Return the [x, y] coordinate for the center point of the cell that contains the specified text.  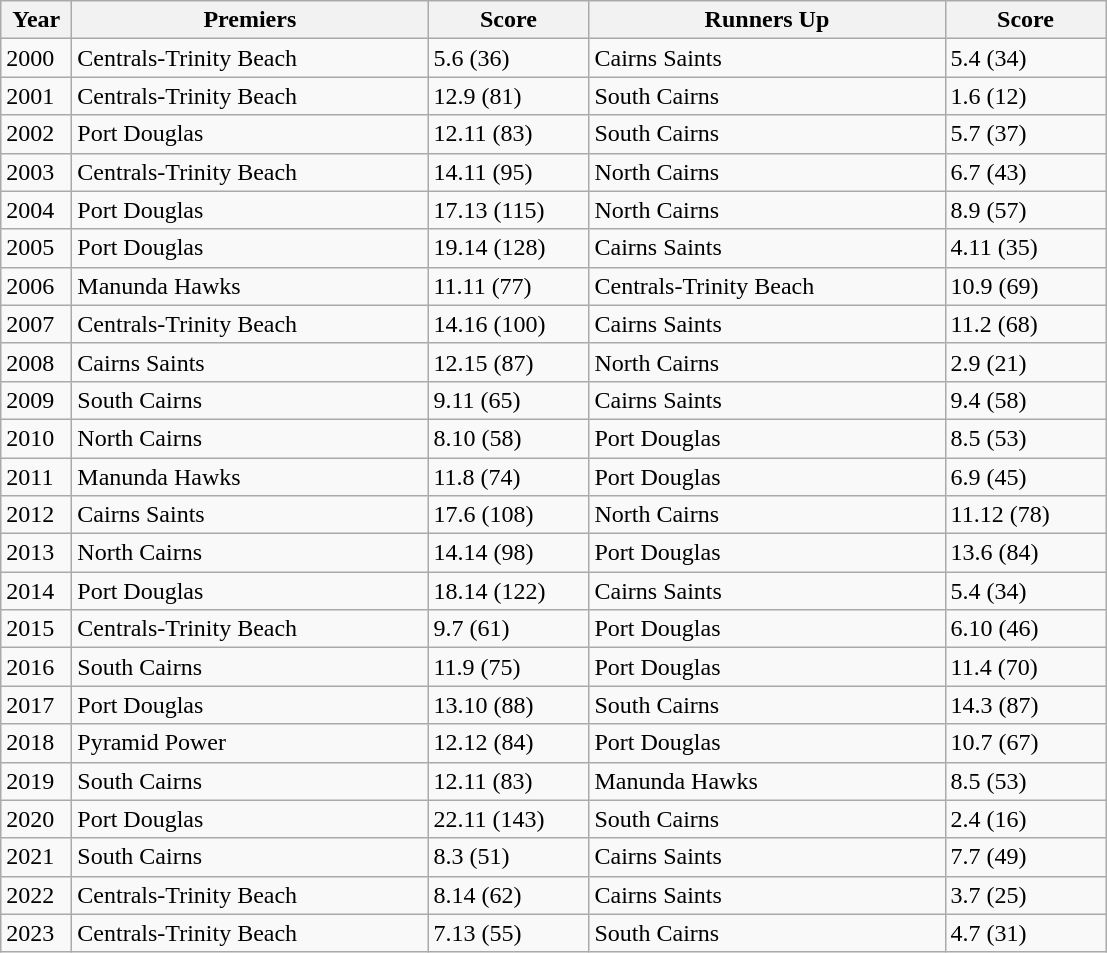
14.16 (100) [508, 324]
1.6 (12) [1026, 96]
2022 [36, 895]
12.9 (81) [508, 96]
2.9 (21) [1026, 362]
8.14 (62) [508, 895]
2011 [36, 477]
Year [36, 20]
11.4 (70) [1026, 667]
11.9 (75) [508, 667]
13.10 (88) [508, 705]
11.8 (74) [508, 477]
7.7 (49) [1026, 857]
9.4 (58) [1026, 400]
5.6 (36) [508, 58]
2004 [36, 210]
12.12 (84) [508, 743]
2015 [36, 629]
2010 [36, 438]
2019 [36, 781]
2023 [36, 933]
2003 [36, 172]
2008 [36, 362]
2.4 (16) [1026, 819]
Premiers [250, 20]
2000 [36, 58]
11.12 (78) [1026, 515]
19.14 (128) [508, 248]
13.6 (84) [1026, 553]
Runners Up [767, 20]
2006 [36, 286]
4.11 (35) [1026, 248]
2020 [36, 819]
17.6 (108) [508, 515]
2009 [36, 400]
2005 [36, 248]
6.7 (43) [1026, 172]
Pyramid Power [250, 743]
2018 [36, 743]
2007 [36, 324]
8.9 (57) [1026, 210]
7.13 (55) [508, 933]
17.13 (115) [508, 210]
2014 [36, 591]
18.14 (122) [508, 591]
14.14 (98) [508, 553]
10.9 (69) [1026, 286]
2002 [36, 134]
14.11 (95) [508, 172]
3.7 (25) [1026, 895]
5.7 (37) [1026, 134]
14.3 (87) [1026, 705]
2013 [36, 553]
10.7 (67) [1026, 743]
12.15 (87) [508, 362]
6.9 (45) [1026, 477]
9.7 (61) [508, 629]
9.11 (65) [508, 400]
11.11 (77) [508, 286]
22.11 (143) [508, 819]
2012 [36, 515]
8.3 (51) [508, 857]
2016 [36, 667]
11.2 (68) [1026, 324]
4.7 (31) [1026, 933]
6.10 (46) [1026, 629]
2021 [36, 857]
2017 [36, 705]
2001 [36, 96]
8.10 (58) [508, 438]
